Search for the cell housing the specified text and yield its (X, Y) center coordinate. 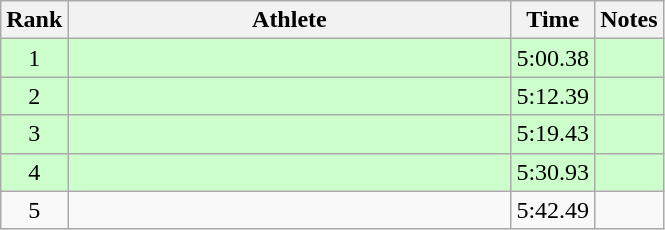
3 (34, 134)
5:12.39 (553, 96)
2 (34, 96)
5:00.38 (553, 58)
Time (553, 20)
Rank (34, 20)
Notes (629, 20)
1 (34, 58)
5:19.43 (553, 134)
5 (34, 210)
Athlete (290, 20)
5:42.49 (553, 210)
5:30.93 (553, 172)
4 (34, 172)
